Locate the cell with the specified text and output its (X, Y) center coordinate. 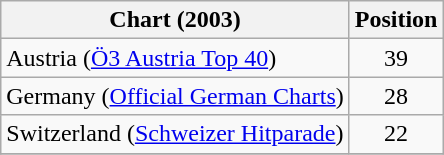
Germany (Official German Charts) (175, 96)
22 (396, 134)
Position (396, 20)
Chart (2003) (175, 20)
Austria (Ö3 Austria Top 40) (175, 58)
Switzerland (Schweizer Hitparade) (175, 134)
28 (396, 96)
39 (396, 58)
